Extract the [x, y] coordinate from the center of the cell holding the provided text.  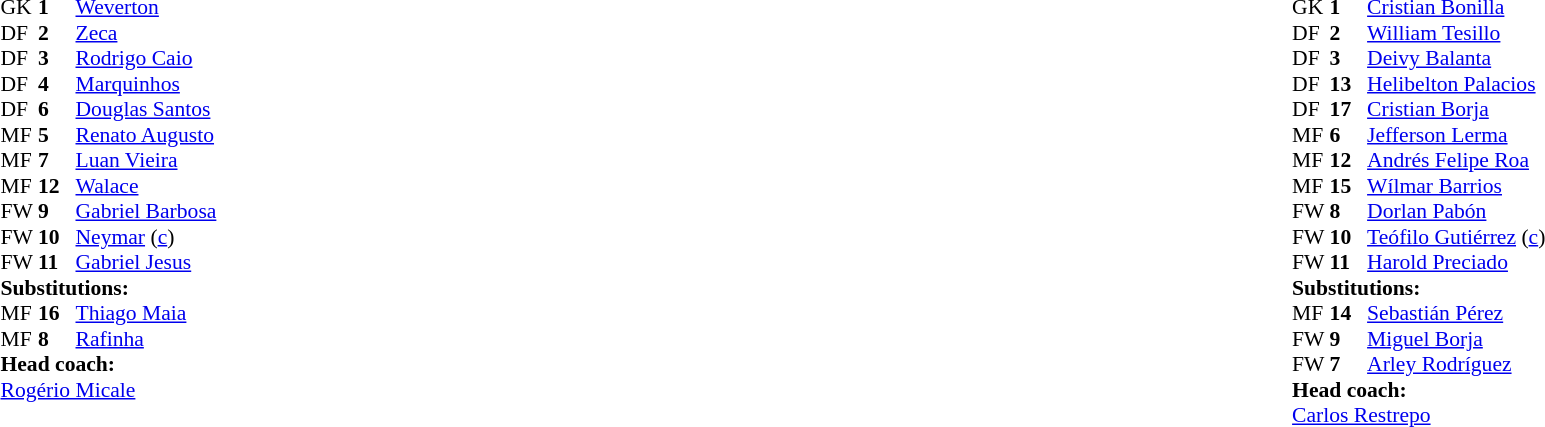
Helibelton Palacios [1456, 84]
14 [1349, 313]
Arley Rodríguez [1456, 365]
Andrés Felipe Roa [1456, 161]
Harold Preciado [1456, 263]
Jefferson Lerma [1456, 135]
Marquinhos [146, 84]
Neymar (c) [146, 237]
Rodrigo Caio [146, 59]
Douglas Santos [146, 109]
Zeca [146, 33]
Deivy Balanta [1456, 59]
Thiago Maia [146, 313]
17 [1349, 109]
William Tesillo [1456, 33]
Wílmar Barrios [1456, 186]
Cristian Borja [1456, 109]
4 [57, 84]
Teófilo Gutiérrez (c) [1456, 237]
Gabriel Jesus [146, 263]
Luan Vieira [146, 161]
13 [1349, 84]
Rafinha [146, 339]
Gabriel Barbosa [146, 211]
Dorlan Pabón [1456, 211]
Walace [146, 186]
Rogério Micale [108, 390]
16 [57, 313]
5 [57, 135]
Miguel Borja [1456, 339]
Sebastián Pérez [1456, 313]
Renato Augusto [146, 135]
15 [1349, 186]
